Identify which cell holds the provided text, then report its [X, Y] central coordinate. 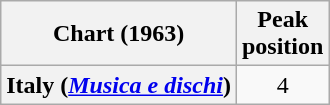
Peakposition [282, 34]
4 [282, 85]
Italy (Musica e dischi) [119, 85]
Chart (1963) [119, 34]
